Scan for the cell matching the given text and deliver its (x, y) coordinate at center. 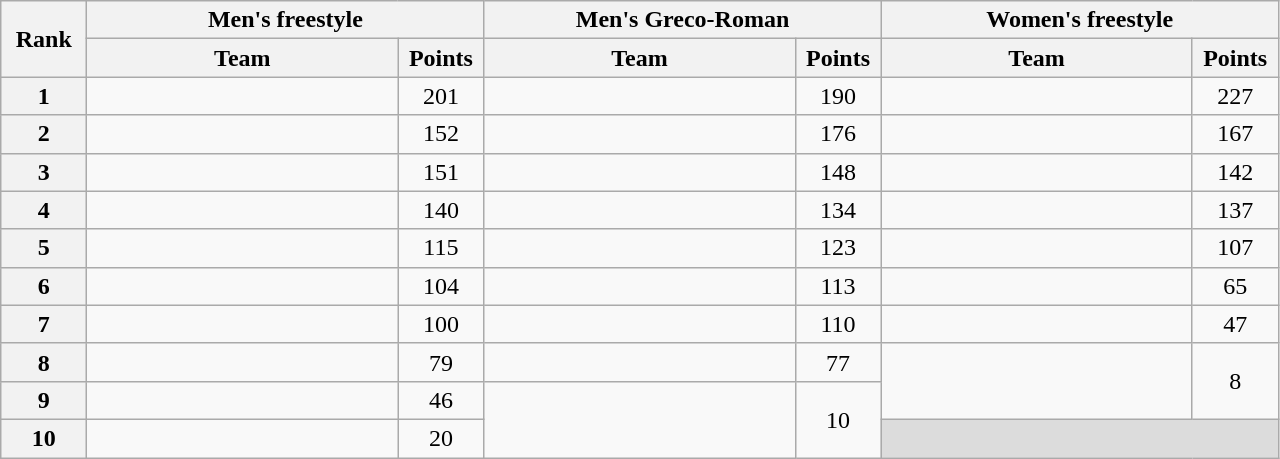
142 (1235, 172)
201 (441, 96)
115 (441, 248)
2 (44, 134)
227 (1235, 96)
140 (441, 210)
134 (838, 210)
47 (1235, 324)
Men's freestyle (286, 20)
79 (441, 362)
167 (1235, 134)
190 (838, 96)
3 (44, 172)
Women's freestyle (1080, 20)
151 (441, 172)
152 (441, 134)
6 (44, 286)
5 (44, 248)
137 (1235, 210)
104 (441, 286)
77 (838, 362)
148 (838, 172)
176 (838, 134)
65 (1235, 286)
110 (838, 324)
46 (441, 400)
7 (44, 324)
Men's Greco-Roman (682, 20)
113 (838, 286)
100 (441, 324)
123 (838, 248)
4 (44, 210)
1 (44, 96)
9 (44, 400)
107 (1235, 248)
Rank (44, 39)
20 (441, 438)
